Capture the cell that displays the provided text and extract its [X, Y] central coordinate. 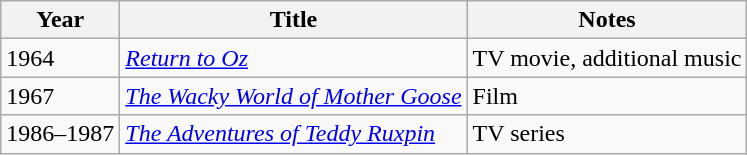
Notes [607, 20]
Film [607, 96]
Year [60, 20]
TV movie, additional music [607, 58]
1986–1987 [60, 134]
Title [294, 20]
1964 [60, 58]
The Adventures of Teddy Ruxpin [294, 134]
Return to Oz [294, 58]
The Wacky World of Mother Goose [294, 96]
1967 [60, 96]
TV series [607, 134]
